Return the (x, y) coordinate for the center point of the cell that contains the specified text.  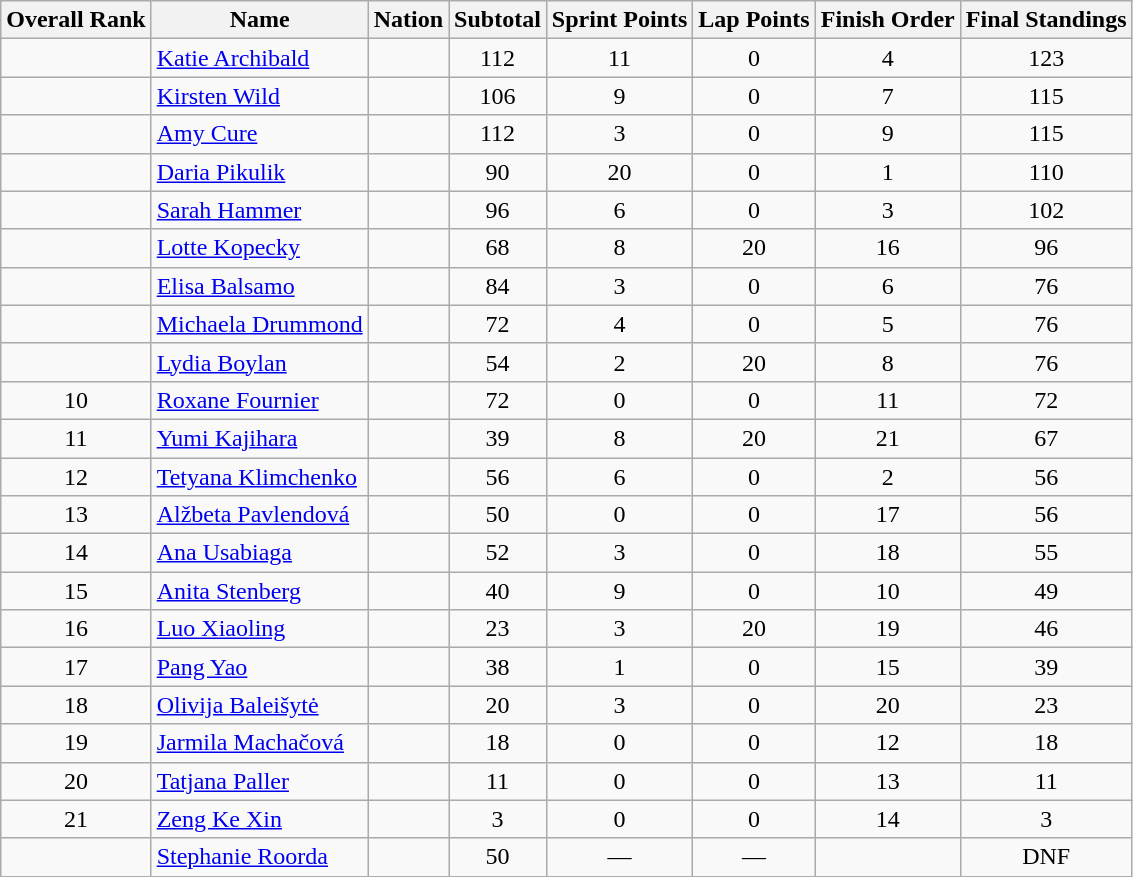
123 (1046, 58)
Tatjana Paller (260, 781)
Overall Rank (76, 20)
Ana Usabiaga (260, 553)
110 (1046, 172)
106 (498, 96)
38 (498, 667)
Michaela Drummond (260, 324)
Daria Pikulik (260, 172)
Anita Stenberg (260, 591)
Name (260, 20)
Kirsten Wild (260, 96)
Lap Points (754, 20)
55 (1046, 553)
Elisa Balsamo (260, 286)
Nation (408, 20)
Sarah Hammer (260, 210)
Alžbeta Pavlendová (260, 515)
Lydia Boylan (260, 362)
Roxane Fournier (260, 400)
Tetyana Klimchenko (260, 477)
Subtotal (498, 20)
46 (1046, 629)
Final Standings (1046, 20)
90 (498, 172)
84 (498, 286)
102 (1046, 210)
54 (498, 362)
Stephanie Roorda (260, 857)
5 (888, 324)
67 (1046, 438)
Yumi Kajihara (260, 438)
Jarmila Machačová (260, 743)
Finish Order (888, 20)
52 (498, 553)
Katie Archibald (260, 58)
Amy Cure (260, 134)
Luo Xiaoling (260, 629)
Zeng Ke Xin (260, 819)
Pang Yao (260, 667)
Lotte Kopecky (260, 248)
40 (498, 591)
68 (498, 248)
49 (1046, 591)
DNF (1046, 857)
Sprint Points (619, 20)
7 (888, 96)
Olivija Baleišytė (260, 705)
